Search for the cell housing the specified text and yield its [X, Y] center coordinate. 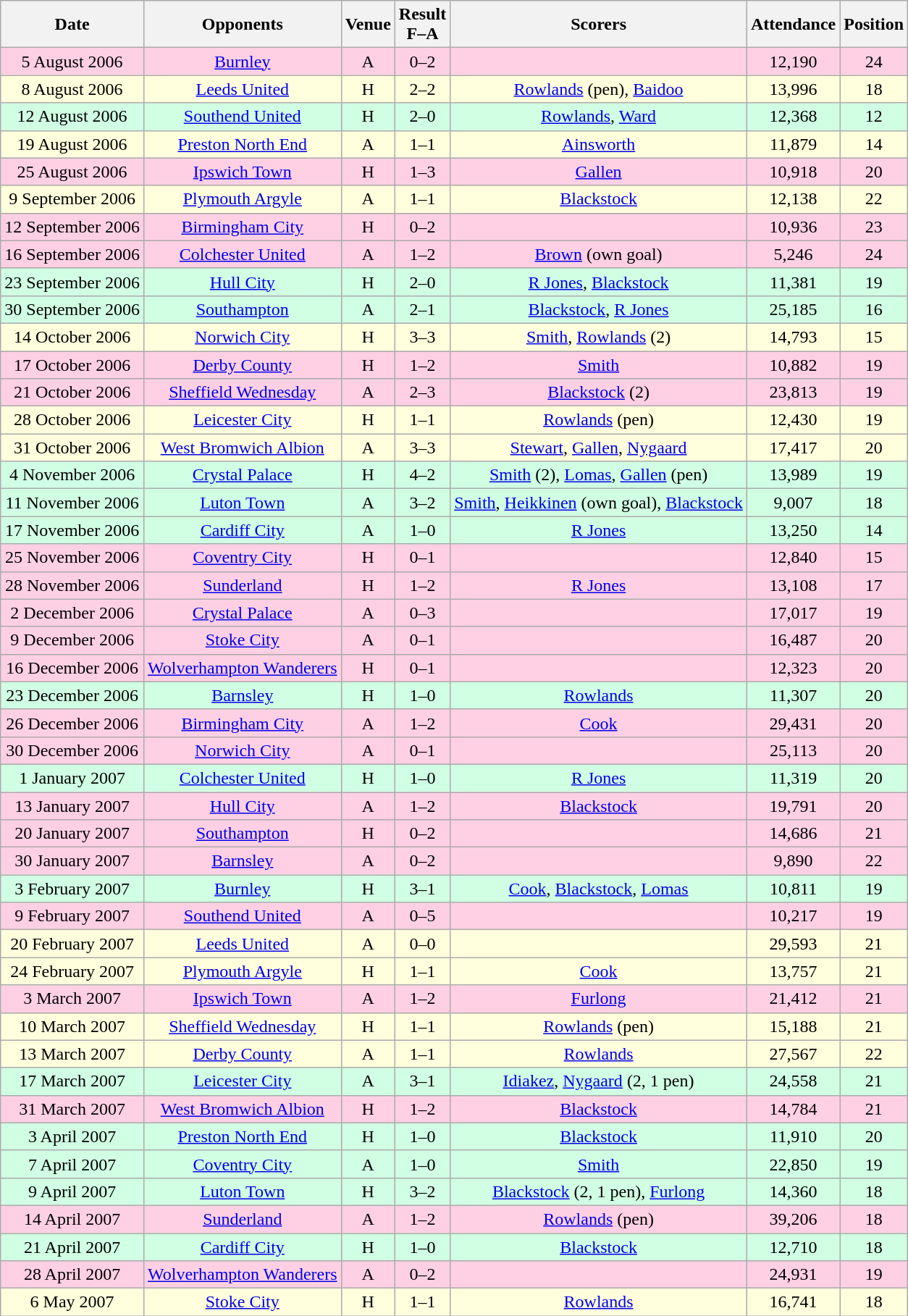
10,217 [793, 916]
12,430 [793, 420]
2–2 [422, 89]
26 December 2006 [72, 723]
Venue [368, 25]
ResultF–A [422, 25]
9,890 [793, 861]
12 September 2006 [72, 227]
5,246 [793, 254]
23 [874, 227]
17,017 [793, 613]
7 April 2007 [72, 1164]
12,190 [793, 62]
Attendance [793, 25]
28 April 2007 [72, 1275]
Idiakez, Nygaard (2, 1 pen) [599, 1081]
20 February 2007 [72, 944]
12,138 [793, 199]
0–3 [422, 613]
31 March 2007 [72, 1109]
3 April 2007 [72, 1136]
10,882 [793, 364]
Smith (2), Lomas, Gallen (pen) [599, 475]
Gallen [599, 172]
0–5 [422, 916]
Furlong [599, 999]
0–0 [422, 944]
3 February 2007 [72, 889]
12 [874, 117]
14,793 [793, 337]
9 December 2006 [72, 640]
29,431 [793, 723]
12 August 2006 [72, 117]
21,412 [793, 999]
25,185 [793, 309]
2 December 2006 [72, 613]
Smith, Rowlands (2) [599, 337]
14,686 [793, 834]
17 March 2007 [72, 1081]
Blackstock, R Jones [599, 309]
31 October 2006 [72, 448]
12,323 [793, 668]
11,381 [793, 282]
16 September 2006 [72, 254]
R Jones, Blackstock [599, 282]
12,710 [793, 1246]
13,757 [793, 971]
23,813 [793, 393]
28 October 2006 [72, 420]
14,360 [793, 1191]
23 September 2006 [72, 282]
25 November 2006 [72, 558]
25 August 2006 [72, 172]
16 December 2006 [72, 668]
24,931 [793, 1275]
20 January 2007 [72, 834]
Blackstock (2, 1 pen), Furlong [599, 1191]
17 [874, 585]
3 March 2007 [72, 999]
13,996 [793, 89]
1 January 2007 [72, 778]
9 February 2007 [72, 916]
11,319 [793, 778]
15,188 [793, 1026]
Rowlands (pen), Baidoo [599, 89]
Stewart, Gallen, Nygaard [599, 448]
17,417 [793, 448]
Smith, Heikkinen (own goal), Blackstock [599, 503]
13 March 2007 [72, 1054]
21 April 2007 [72, 1246]
2–3 [422, 393]
24,558 [793, 1081]
Position [874, 25]
Rowlands, Ward [599, 117]
19 August 2006 [72, 144]
30 January 2007 [72, 861]
12,368 [793, 117]
5 August 2006 [72, 62]
16,487 [793, 640]
9 September 2006 [72, 199]
13,250 [793, 530]
21 October 2006 [72, 393]
29,593 [793, 944]
17 November 2006 [72, 530]
Date [72, 25]
Brown (own goal) [599, 254]
23 December 2006 [72, 695]
14,784 [793, 1109]
19,791 [793, 806]
27,567 [793, 1054]
Blackstock (2) [599, 393]
8 August 2006 [72, 89]
13,108 [793, 585]
30 September 2006 [72, 309]
24 February 2007 [72, 971]
4–2 [422, 475]
13,989 [793, 475]
28 November 2006 [72, 585]
17 October 2006 [72, 364]
Ainsworth [599, 144]
11,910 [793, 1136]
30 December 2006 [72, 750]
16,741 [793, 1302]
Opponents [242, 25]
25,113 [793, 750]
2–1 [422, 309]
10,918 [793, 172]
14 October 2006 [72, 337]
11 November 2006 [72, 503]
10 March 2007 [72, 1026]
Scorers [599, 25]
10,811 [793, 889]
11,307 [793, 695]
4 November 2006 [72, 475]
9 April 2007 [72, 1191]
6 May 2007 [72, 1302]
14 April 2007 [72, 1219]
13 January 2007 [72, 806]
9,007 [793, 503]
Cook, Blackstock, Lomas [599, 889]
16 [874, 309]
39,206 [793, 1219]
1–3 [422, 172]
10,936 [793, 227]
12,840 [793, 558]
22,850 [793, 1164]
11,879 [793, 144]
